Find where the given text appears and provide that cell's center as [x, y] coordinate. 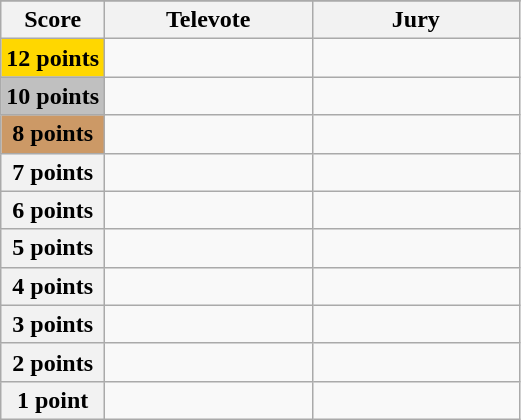
6 points [53, 210]
4 points [53, 286]
7 points [53, 172]
8 points [53, 134]
3 points [53, 324]
10 points [53, 96]
1 point [53, 400]
2 points [53, 362]
Jury [416, 20]
Televote [209, 20]
Score [53, 20]
5 points [53, 248]
12 points [53, 58]
